Scan for the cell matching the given text and deliver its (X, Y) coordinate at center. 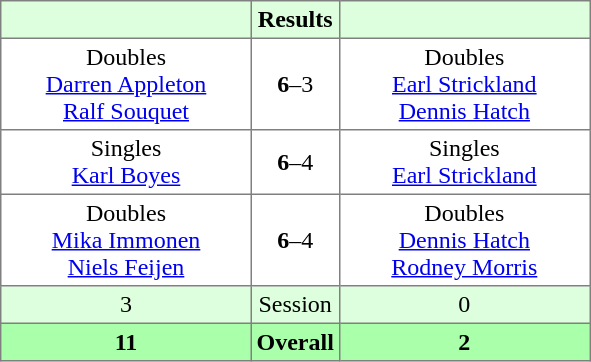
0 (464, 305)
DoublesEarl StricklandDennis Hatch (464, 84)
Overall (295, 342)
Session (295, 305)
2 (464, 342)
3 (126, 305)
SinglesEarl Strickland (464, 162)
DoublesDarren AppletonRalf Souquet (126, 84)
DoublesDennis HatchRodney Morris (464, 240)
11 (126, 342)
Results (295, 20)
DoublesMika ImmonenNiels Feijen (126, 240)
SinglesKarl Boyes (126, 162)
6–3 (295, 84)
